Pinpoint the cell where the given text exists, returning its (X, Y) midpoint coordinate. 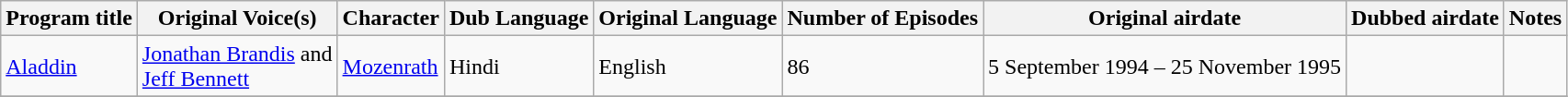
Original Language (687, 18)
Hindi (518, 67)
Notes (1535, 18)
Number of Episodes (882, 18)
Jonathan Brandis and Jeff Bennett (237, 67)
Dubbed airdate (1426, 18)
5 September 1994 – 25 November 1995 (1165, 67)
86 (882, 67)
Program title (70, 18)
Original Voice(s) (237, 18)
Dub Language (518, 18)
English (687, 67)
Aladdin (70, 67)
Mozenrath (391, 67)
Character (391, 18)
Original airdate (1165, 18)
